Detect which cell encompasses the target text, then output its (X, Y) center coordinate. 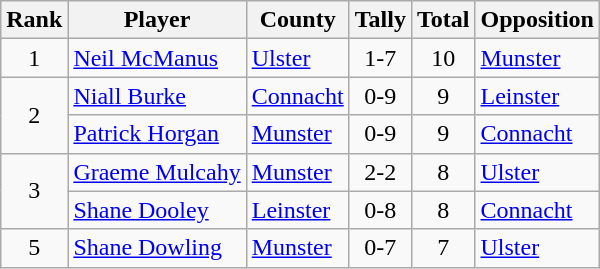
Patrick Horgan (157, 134)
Total (443, 20)
County (298, 20)
1 (34, 58)
0-7 (380, 248)
10 (443, 58)
Graeme Mulcahy (157, 172)
Rank (34, 20)
Shane Dooley (157, 210)
5 (34, 248)
Niall Burke (157, 96)
Player (157, 20)
3 (34, 191)
Opposition (537, 20)
7 (443, 248)
Tally (380, 20)
1-7 (380, 58)
Neil McManus (157, 58)
2-2 (380, 172)
2 (34, 115)
Shane Dowling (157, 248)
0-8 (380, 210)
